From the cell containing the given text, extract its center point as (x, y) coordinate. 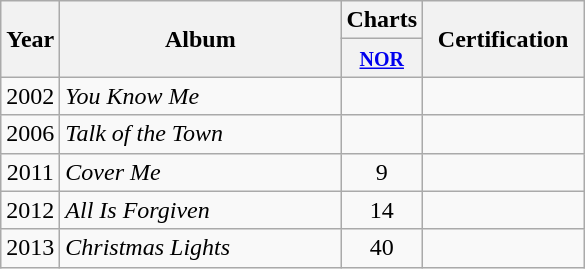
14 (382, 210)
2011 (30, 172)
Talk of the Town (200, 134)
You Know Me (200, 96)
Charts (382, 20)
All Is Forgiven (200, 210)
2006 (30, 134)
Certification (504, 39)
2013 (30, 248)
9 (382, 172)
Album (200, 39)
Christmas Lights (200, 248)
40 (382, 248)
Year (30, 39)
NOR (382, 58)
2002 (30, 96)
Cover Me (200, 172)
2012 (30, 210)
